Return [X, Y] of the center of cell containing provided text 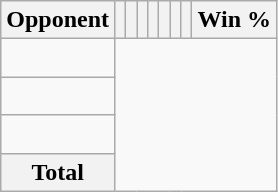
Total [58, 172]
Win % [234, 20]
Opponent [58, 20]
